Determine the [X, Y] coordinate at the center of the cell enclosing the given text.  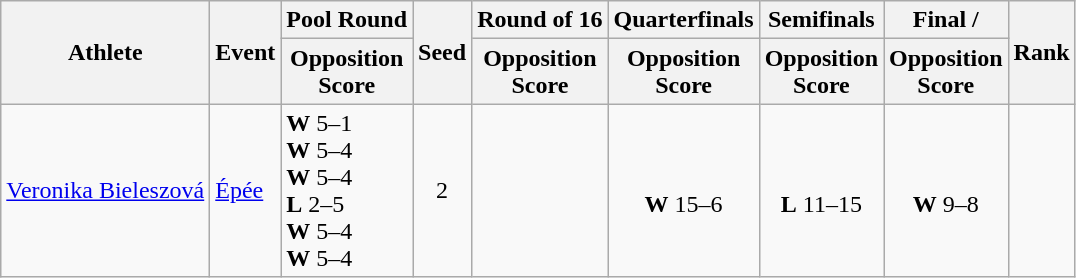
Épée [246, 190]
Rank [1042, 52]
Athlete [106, 52]
Round of 16 [540, 20]
W 9–8 [946, 190]
Quarterfinals [684, 20]
2 [442, 190]
Seed [442, 52]
Event [246, 52]
Veronika Bieleszová [106, 190]
W 5–1 W 5–4 W 5–4 L 2–5 W 5–4 W 5–4 [347, 190]
Semifinals [821, 20]
W 15–6 [684, 190]
L 11–15 [821, 190]
Pool Round [347, 20]
Final / [946, 20]
